Locate the cell with the specified text and output its (X, Y) center coordinate. 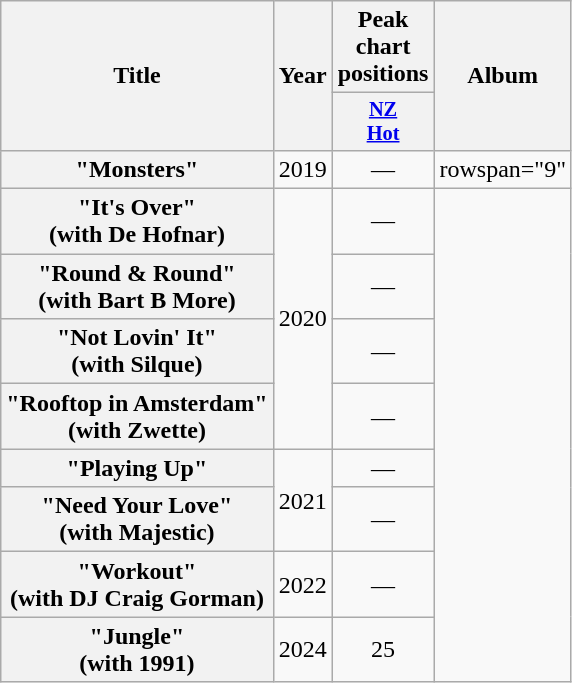
NZHot (383, 122)
Peak chart positions (383, 47)
2020 (302, 319)
"It's Over"(with De Hofnar) (137, 222)
Year (302, 76)
rowspan="9" (503, 169)
"Jungle"(with 1991) (137, 650)
25 (383, 650)
"Monsters" (137, 169)
2019 (302, 169)
"Need Your Love"(with Majestic) (137, 520)
Album (503, 76)
"Workout"(with DJ Craig Gorman) (137, 584)
2022 (302, 584)
2021 (302, 500)
"Rooftop in Amsterdam"(with Zwette) (137, 416)
Title (137, 76)
"Not Lovin' It"(with Silque) (137, 352)
"Playing Up" (137, 468)
2024 (302, 650)
"Round & Round"(with Bart B More) (137, 286)
